Provide the [x, y] coordinate of the cell's center where the given text is located.  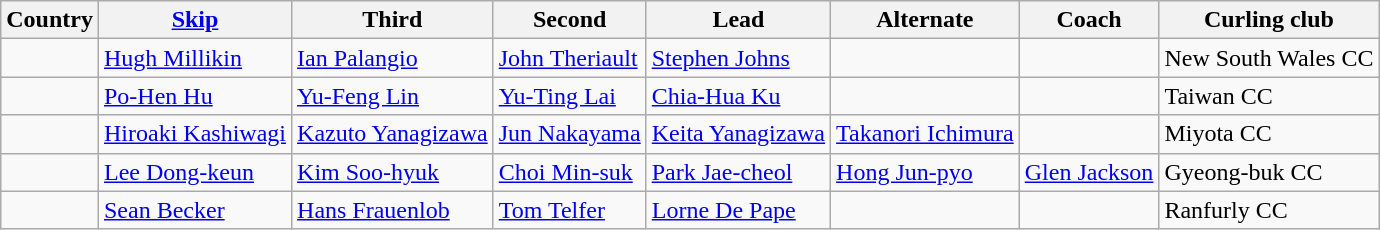
Second [570, 20]
Keita Yanagizawa [738, 134]
Hiroaki Kashiwagi [194, 134]
Glen Jackson [1089, 172]
Chia-Hua Ku [738, 96]
Country [50, 20]
Stephen Johns [738, 58]
Lorne De Pape [738, 210]
Ranfurly CC [1269, 210]
Third [393, 20]
New South Wales CC [1269, 58]
Yu-Feng Lin [393, 96]
John Theriault [570, 58]
Lead [738, 20]
Coach [1089, 20]
Hans Frauenlob [393, 210]
Kim Soo-hyuk [393, 172]
Alternate [926, 20]
Po-Hen Hu [194, 96]
Jun Nakayama [570, 134]
Sean Becker [194, 210]
Lee Dong-keun [194, 172]
Takanori Ichimura [926, 134]
Choi Min-suk [570, 172]
Skip [194, 20]
Curling club [1269, 20]
Ian Palangio [393, 58]
Taiwan CC [1269, 96]
Tom Telfer [570, 210]
Hong Jun-pyo [926, 172]
Yu-Ting Lai [570, 96]
Hugh Millikin [194, 58]
Gyeong-buk CC [1269, 172]
Miyota CC [1269, 134]
Park Jae-cheol [738, 172]
Kazuto Yanagizawa [393, 134]
